From the cell containing the given text, extract its center point as (x, y) coordinate. 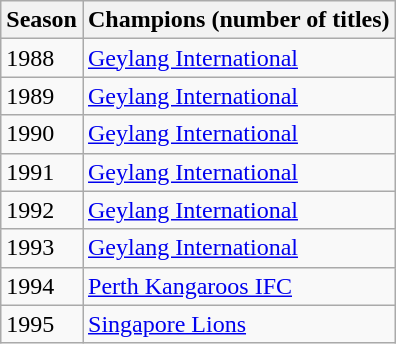
1989 (42, 96)
Perth Kangaroos IFC (238, 286)
1990 (42, 134)
1988 (42, 58)
1993 (42, 248)
Champions (number of titles) (238, 20)
1992 (42, 210)
Season (42, 20)
1991 (42, 172)
1995 (42, 324)
Singapore Lions (238, 324)
1994 (42, 286)
